Pinpoint the cell where the given text exists, returning its (X, Y) midpoint coordinate. 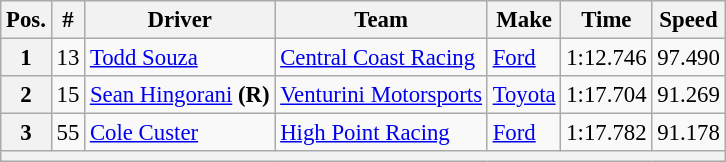
1 (26, 58)
Venturini Motorsports (381, 95)
Central Coast Racing (381, 58)
15 (68, 95)
3 (26, 133)
Cole Custer (180, 133)
Toyota (524, 95)
91.269 (688, 95)
2 (26, 95)
1:17.704 (606, 95)
# (68, 20)
Team (381, 20)
1:17.782 (606, 133)
Make (524, 20)
55 (68, 133)
Todd Souza (180, 58)
Sean Hingorani (R) (180, 95)
Speed (688, 20)
Pos. (26, 20)
1:12.746 (606, 58)
Driver (180, 20)
Time (606, 20)
High Point Racing (381, 133)
13 (68, 58)
91.178 (688, 133)
97.490 (688, 58)
